Determine the [X, Y] coordinate at the center of the cell enclosing the given text.  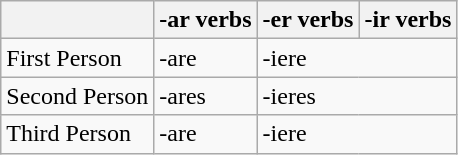
-ar verbs [206, 20]
-ir verbs [408, 20]
First Person [78, 58]
Third Person [78, 134]
-ares [206, 96]
-er verbs [308, 20]
-ieres [357, 96]
Second Person [78, 96]
